Determine the [x, y] coordinate at the center of the cell enclosing the given text.  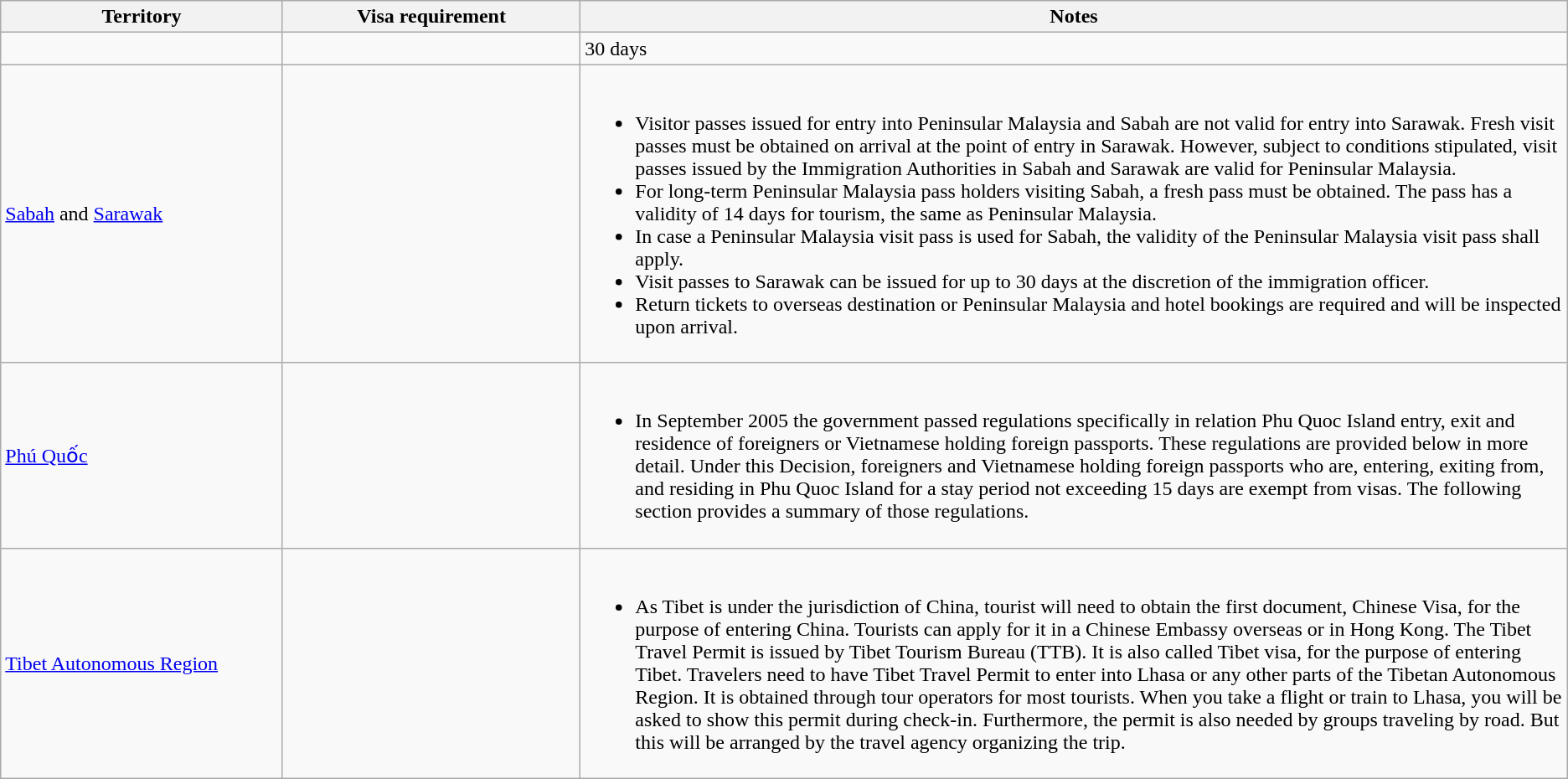
Visa requirement [431, 17]
Tibet Autonomous Region [142, 663]
Sabah and Sarawak [142, 214]
Territory [142, 17]
Phú Quốc [142, 456]
30 days [1074, 49]
Notes [1074, 17]
